Return [X, Y] of the center of cell containing provided text 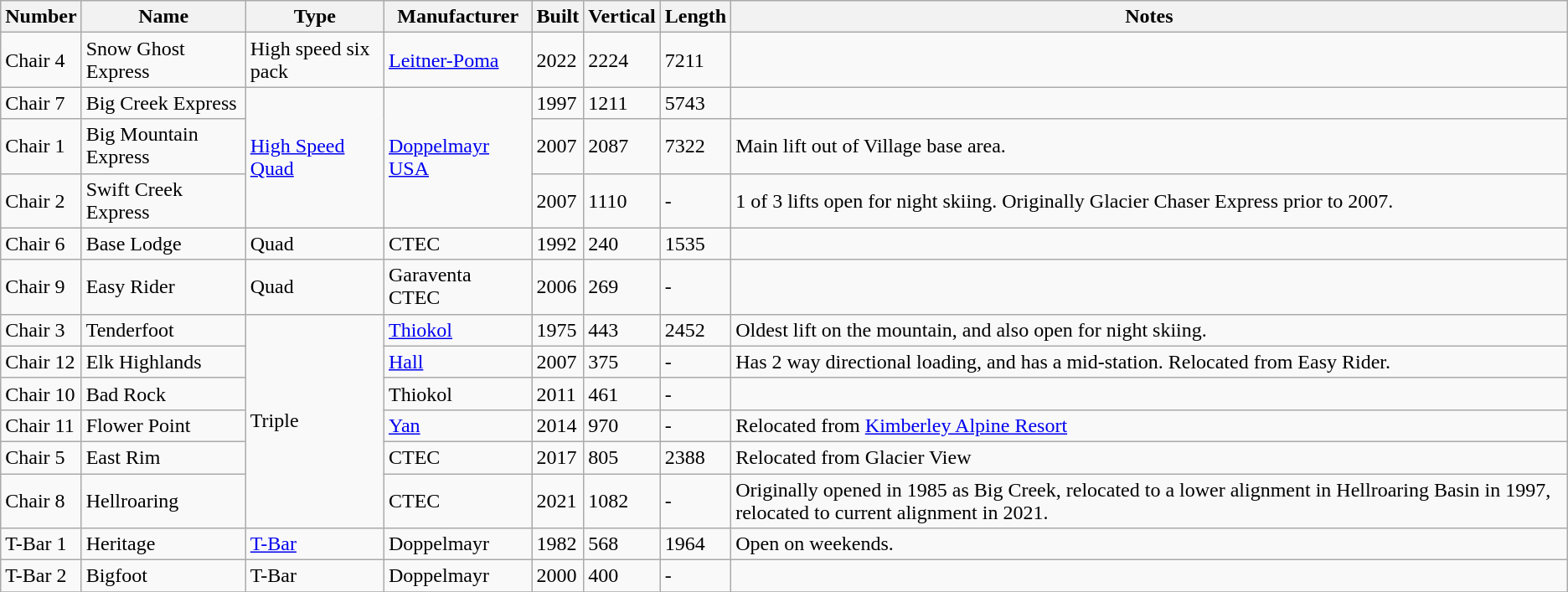
Chair 7 [41, 103]
2014 [558, 425]
2017 [558, 457]
7211 [695, 60]
Heritage [163, 544]
400 [622, 576]
Relocated from Kimberley Alpine Resort [1149, 425]
High Speed Quad [315, 157]
Chair 6 [41, 244]
Yan [458, 425]
Chair 11 [41, 425]
Name [163, 17]
1 of 3 lifts open for night skiing. Originally Glacier Chaser Express prior to 2007. [1149, 201]
Chair 4 [41, 60]
Swift Creek Express [163, 201]
Originally opened in 1985 as Big Creek, relocated to a lower alignment in Hellroaring Basin in 1997, relocated to current alignment in 2021. [1149, 501]
Big Creek Express [163, 103]
Has 2 way directional loading, and has a mid-station. Relocated from Easy Rider. [1149, 362]
1964 [695, 544]
269 [622, 286]
5743 [695, 103]
Bigfoot [163, 576]
1992 [558, 244]
Flower Point [163, 425]
Garaventa CTEC [458, 286]
Triple [315, 420]
Chair 8 [41, 501]
970 [622, 425]
Snow Ghost Express [163, 60]
568 [622, 544]
1535 [695, 244]
2087 [622, 146]
2224 [622, 60]
375 [622, 362]
Notes [1149, 17]
1211 [622, 103]
2000 [558, 576]
2452 [695, 330]
Vertical [622, 17]
2006 [558, 286]
Open on weekends. [1149, 544]
Chair 10 [41, 394]
7322 [695, 146]
Elk Highlands [163, 362]
Chair 3 [41, 330]
Relocated from Glacier View [1149, 457]
240 [622, 244]
Built [558, 17]
Doppelmayr USA [458, 157]
2021 [558, 501]
Big Mountain Express [163, 146]
805 [622, 457]
Chair 12 [41, 362]
461 [622, 394]
1982 [558, 544]
Manufacturer [458, 17]
Easy Rider [163, 286]
Chair 5 [41, 457]
2388 [695, 457]
T-Bar 1 [41, 544]
1082 [622, 501]
Tenderfoot [163, 330]
Hall [458, 362]
2022 [558, 60]
1110 [622, 201]
1997 [558, 103]
Leitner-Poma [458, 60]
Length [695, 17]
Chair 9 [41, 286]
T-Bar 2 [41, 576]
2011 [558, 394]
Base Lodge [163, 244]
Number [41, 17]
Chair 2 [41, 201]
High speed six pack [315, 60]
Oldest lift on the mountain, and also open for night skiing. [1149, 330]
Chair 1 [41, 146]
Type [315, 17]
Bad Rock [163, 394]
1975 [558, 330]
East Rim [163, 457]
Hellroaring [163, 501]
Main lift out of Village base area. [1149, 146]
443 [622, 330]
